Pinpoint the cell where the given text exists, returning its [X, Y] midpoint coordinate. 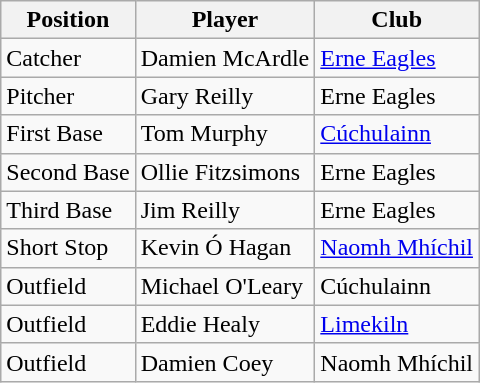
Jim Reilly [225, 210]
Second Base [68, 172]
Player [225, 20]
Tom Murphy [225, 134]
First Base [68, 134]
Kevin Ó Hagan [225, 248]
Position [68, 20]
Pitcher [68, 96]
Short Stop [68, 248]
Gary Reilly [225, 96]
Limekiln [397, 324]
Damien Coey [225, 362]
Damien McArdle [225, 58]
Michael O'Leary [225, 286]
Eddie Healy [225, 324]
Club [397, 20]
Third Base [68, 210]
Catcher [68, 58]
Ollie Fitzsimons [225, 172]
